Output the [x, y] coordinate of the center of the cell containing the given text.  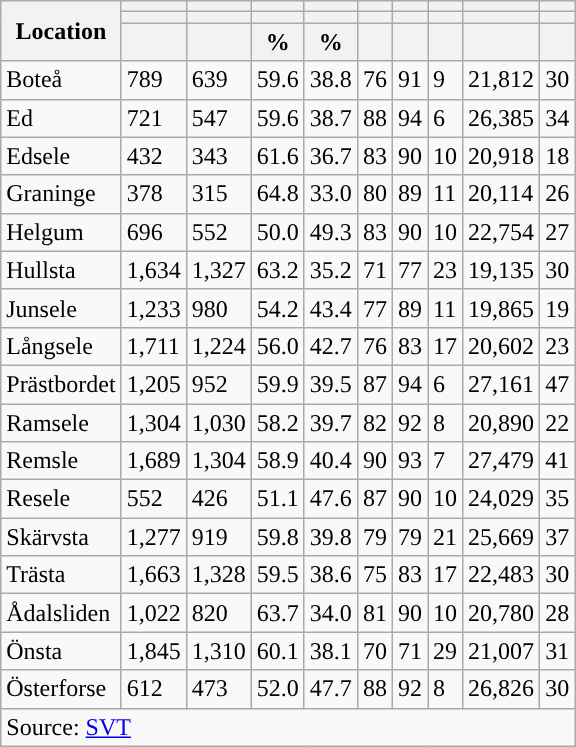
27,479 [502, 461]
20,602 [502, 346]
91 [410, 80]
52.0 [278, 689]
Långsele [61, 346]
63.7 [278, 613]
18 [558, 156]
38.1 [330, 651]
31 [558, 651]
9 [446, 80]
20,780 [502, 613]
58.2 [278, 423]
59.9 [278, 384]
61.6 [278, 156]
27 [558, 232]
21,812 [502, 80]
820 [218, 613]
1,845 [154, 651]
1,310 [218, 651]
28 [558, 613]
639 [218, 80]
36.7 [330, 156]
22,483 [502, 575]
82 [374, 423]
378 [154, 194]
789 [154, 80]
93 [410, 461]
20,918 [502, 156]
38.6 [330, 575]
27,161 [502, 384]
547 [218, 118]
Source: SVT [288, 727]
80 [374, 194]
60.1 [278, 651]
51.1 [278, 499]
315 [218, 194]
42.7 [330, 346]
343 [218, 156]
Prästbordet [61, 384]
24,029 [502, 499]
26,826 [502, 689]
980 [218, 308]
Graninge [61, 194]
7 [446, 461]
473 [218, 689]
Ramsele [61, 423]
38.8 [330, 80]
Boteå [61, 80]
1,233 [154, 308]
Remsle [61, 461]
33.0 [330, 194]
696 [154, 232]
1,205 [154, 384]
41 [558, 461]
70 [374, 651]
47.6 [330, 499]
59.5 [278, 575]
21 [446, 537]
1,328 [218, 575]
25,669 [502, 537]
63.2 [278, 270]
19,135 [502, 270]
1,634 [154, 270]
Junsele [61, 308]
59.8 [278, 537]
34.0 [330, 613]
Österforse [61, 689]
64.8 [278, 194]
426 [218, 499]
Ådalsliden [61, 613]
1,711 [154, 346]
612 [154, 689]
Trästa [61, 575]
1,022 [154, 613]
Hullsta [61, 270]
952 [218, 384]
39.8 [330, 537]
39.7 [330, 423]
35.2 [330, 270]
Önsta [61, 651]
19 [558, 308]
22,754 [502, 232]
Location [61, 31]
919 [218, 537]
26 [558, 194]
Edsele [61, 156]
37 [558, 537]
81 [374, 613]
26,385 [502, 118]
29 [446, 651]
20,890 [502, 423]
34 [558, 118]
19,865 [502, 308]
1,327 [218, 270]
20,114 [502, 194]
38.7 [330, 118]
75 [374, 575]
35 [558, 499]
1,277 [154, 537]
56.0 [278, 346]
47.7 [330, 689]
47 [558, 384]
Ed [61, 118]
721 [154, 118]
43.4 [330, 308]
39.5 [330, 384]
Resele [61, 499]
50.0 [278, 232]
40.4 [330, 461]
Skärvsta [61, 537]
1,224 [218, 346]
54.2 [278, 308]
1,689 [154, 461]
21,007 [502, 651]
432 [154, 156]
1,030 [218, 423]
22 [558, 423]
Helgum [61, 232]
1,663 [154, 575]
58.9 [278, 461]
49.3 [330, 232]
